Locate the cell with the specified text and output its (x, y) center coordinate. 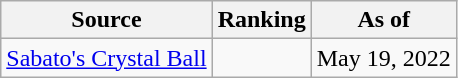
Sabato's Crystal Ball (106, 58)
Ranking (262, 20)
May 19, 2022 (384, 58)
As of (384, 20)
Source (106, 20)
